Output the (X, Y) coordinate of the center of the cell containing the given text.  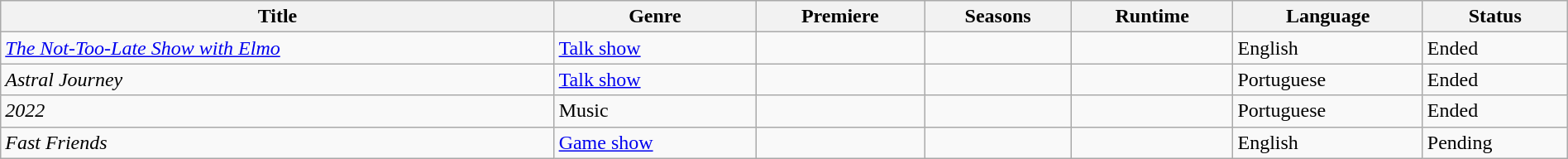
Language (1328, 17)
Seasons (997, 17)
Premiere (840, 17)
Music (655, 111)
2022 (278, 111)
Astral Journey (278, 79)
Status (1495, 17)
Pending (1495, 142)
Runtime (1152, 17)
Genre (655, 17)
Game show (655, 142)
Title (278, 17)
The Not-Too-Late Show with Elmo (278, 48)
Fast Friends (278, 142)
